Output the [X, Y] coordinate of the center of the cell containing the given text.  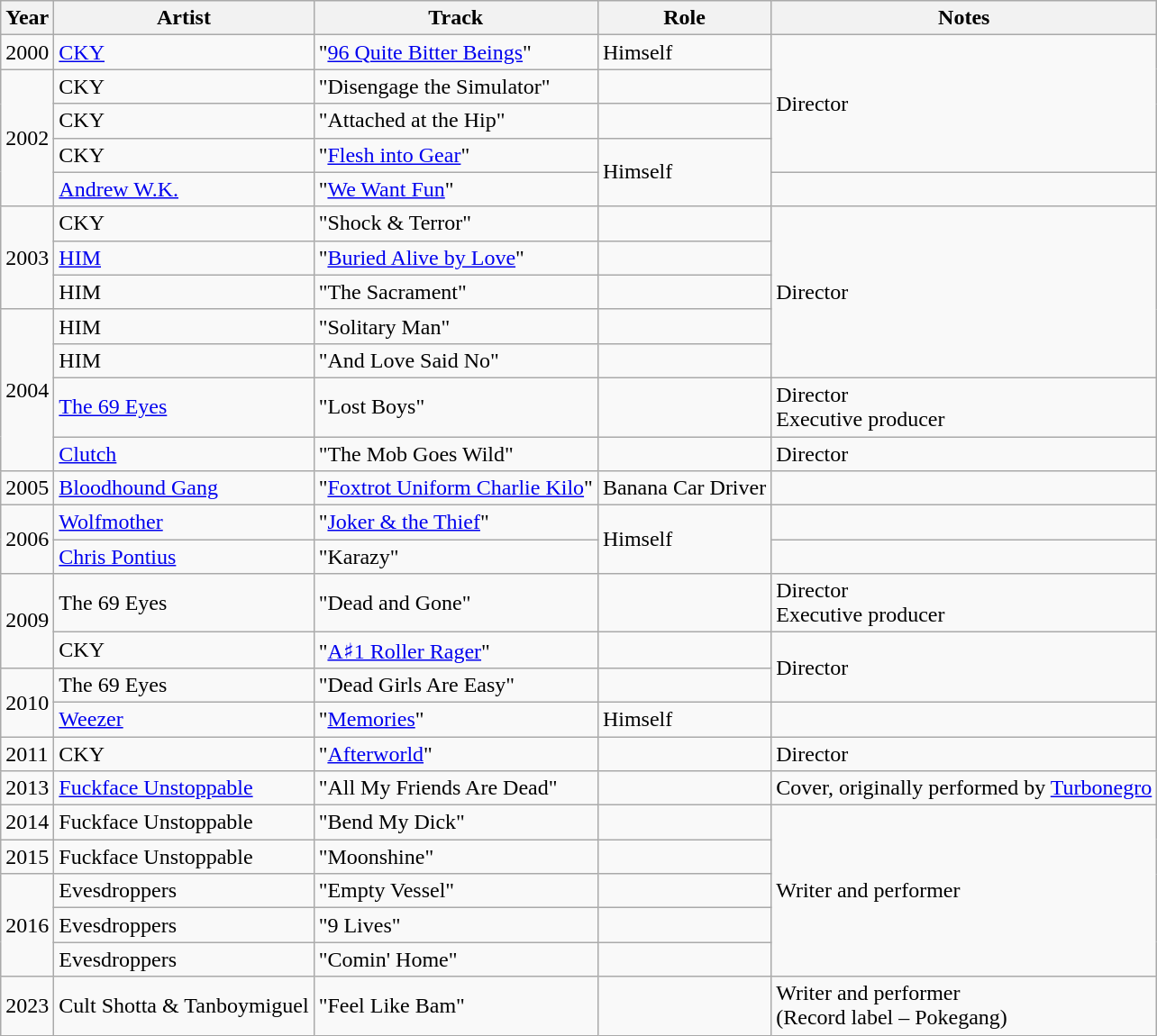
"Solitary Man" [456, 326]
"Feel Like Bam" [456, 1005]
Banana Car Driver [684, 488]
"Flesh into Gear" [456, 155]
2002 [27, 138]
Track [456, 18]
"Lost Boys" [456, 407]
"Afterworld" [456, 754]
2003 [27, 258]
2004 [27, 389]
Bloodhound Gang [184, 488]
Role [684, 18]
2006 [27, 540]
Cult Shotta & Tanboymiguel [184, 1005]
Writer and performer(Record label – Pokegang) [964, 1005]
Cover, originally performed by Turbonegro [964, 788]
2014 [27, 822]
Weezer [184, 719]
Andrew W.K. [184, 189]
2011 [27, 754]
"Foxtrot Uniform Charlie Kilo" [456, 488]
"All My Friends Are Dead" [456, 788]
Clutch [184, 453]
2000 [27, 52]
"Comin' Home" [456, 959]
"Karazy" [456, 557]
Notes [964, 18]
"Buried Alive by Love" [456, 258]
"Shock & Terror" [456, 223]
"A♯1 Roller Rager" [456, 650]
"Joker & the Thief" [456, 523]
Year [27, 18]
"The Mob Goes Wild" [456, 453]
"9 Lives" [456, 925]
"We Want Fun" [456, 189]
"The Sacrament" [456, 292]
Chris Pontius [184, 557]
"Dead and Gone" [456, 604]
Writer and performer [964, 891]
"Empty Vessel" [456, 891]
"Dead Girls Are Easy" [456, 685]
"Moonshine" [456, 857]
"Memories" [456, 719]
2005 [27, 488]
2013 [27, 788]
2015 [27, 857]
Artist [184, 18]
2016 [27, 925]
"Attached at the Hip" [456, 121]
"Bend My Dick" [456, 822]
"And Love Said No" [456, 360]
"Disengage the Simulator" [456, 86]
2010 [27, 702]
Wolfmother [184, 523]
2023 [27, 1005]
"96 Quite Bitter Beings" [456, 52]
2009 [27, 622]
